Pinpoint the cell where the given text exists, returning its [X, Y] midpoint coordinate. 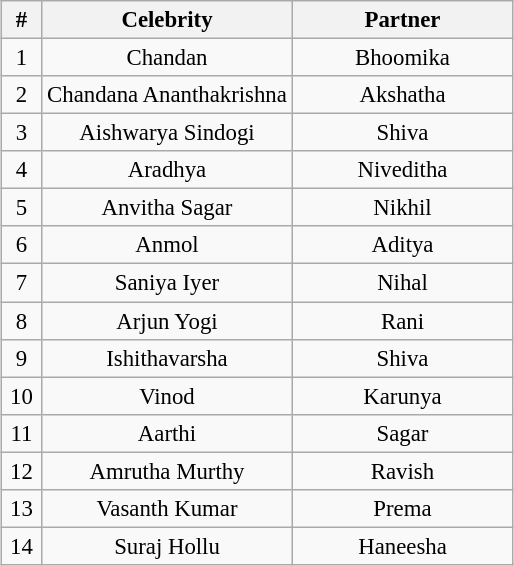
Rani [402, 321]
Bhoomika [402, 57]
Partner [402, 20]
8 [22, 321]
Akshatha [402, 95]
Ravish [402, 471]
Chandana Ananthakrishna [167, 95]
4 [22, 170]
5 [22, 208]
6 [22, 245]
10 [22, 396]
Nihal [402, 283]
Suraj Hollu [167, 546]
Aishwarya Sindogi [167, 133]
Vasanth Kumar [167, 508]
Saniya Iyer [167, 283]
11 [22, 433]
Anvitha Sagar [167, 208]
7 [22, 283]
Karunya [402, 396]
2 [22, 95]
# [22, 20]
12 [22, 471]
Aditya [402, 245]
Celebrity [167, 20]
Haneesha [402, 546]
Ishithavarsha [167, 358]
Anmol [167, 245]
1 [22, 57]
13 [22, 508]
Aarthi [167, 433]
9 [22, 358]
3 [22, 133]
Niveditha [402, 170]
Vinod [167, 396]
Sagar [402, 433]
Prema [402, 508]
14 [22, 546]
Amrutha Murthy [167, 471]
Arjun Yogi [167, 321]
Nikhil [402, 208]
Chandan [167, 57]
Aradhya [167, 170]
